From the cell containing the given text, extract its center point as [x, y] coordinate. 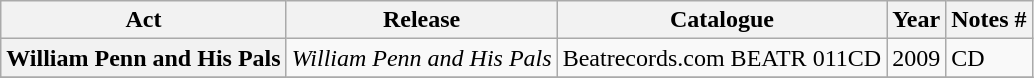
Act [144, 20]
Catalogue [722, 20]
Notes # [989, 20]
CD [989, 58]
Beatrecords.com BEATR 011CD [722, 58]
2009 [916, 58]
Year [916, 20]
Release [422, 20]
